For the text-containing cell, return its midpoint in [X, Y] coordinate format. 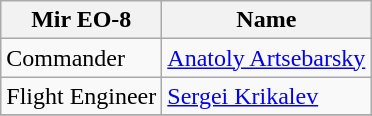
Sergei Krikalev [266, 96]
Anatoly Artsebarsky [266, 58]
Flight Engineer [82, 96]
Name [266, 20]
Mir EO-8 [82, 20]
Commander [82, 58]
